For the text-containing cell, return its midpoint in [X, Y] coordinate format. 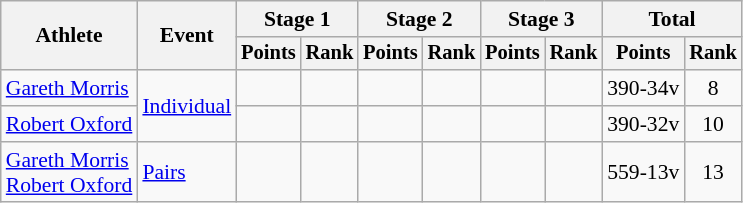
Stage 1 [297, 19]
390-32v [643, 124]
13 [713, 172]
Gareth MorrisRobert Oxford [70, 172]
Gareth Morris [70, 88]
Robert Oxford [70, 124]
559-13v [643, 172]
Athlete [70, 36]
Total [672, 19]
Stage 2 [419, 19]
Individual [186, 106]
Pairs [186, 172]
8 [713, 88]
Event [186, 36]
Stage 3 [541, 19]
10 [713, 124]
390-34v [643, 88]
